Search for the cell housing the specified text and yield its (x, y) center coordinate. 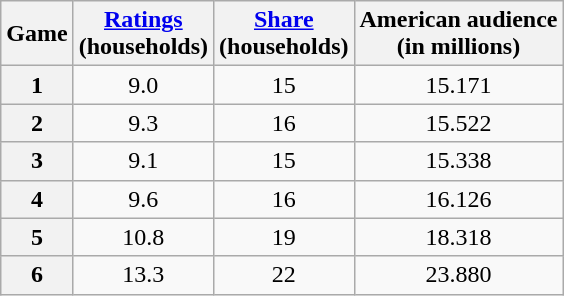
15.522 (458, 123)
23.880 (458, 275)
American audience(in millions) (458, 34)
Ratings(households) (143, 34)
10.8 (143, 237)
Share(households) (284, 34)
2 (37, 123)
3 (37, 161)
9.1 (143, 161)
13.3 (143, 275)
9.0 (143, 85)
4 (37, 199)
9.6 (143, 199)
9.3 (143, 123)
6 (37, 275)
16.126 (458, 199)
5 (37, 237)
19 (284, 237)
18.318 (458, 237)
15.338 (458, 161)
Game (37, 34)
1 (37, 85)
22 (284, 275)
15.171 (458, 85)
